Locate the cell with the specified text and output its (X, Y) center coordinate. 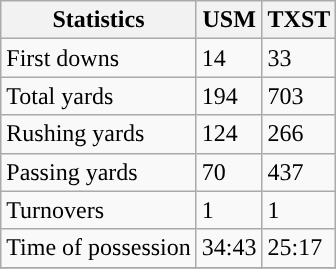
First downs (99, 58)
70 (229, 172)
124 (229, 134)
25:17 (299, 248)
TXST (299, 20)
USM (229, 20)
Turnovers (99, 210)
Rushing yards (99, 134)
33 (299, 58)
Time of possession (99, 248)
703 (299, 96)
194 (229, 96)
437 (299, 172)
Passing yards (99, 172)
14 (229, 58)
34:43 (229, 248)
Statistics (99, 20)
Total yards (99, 96)
266 (299, 134)
